Identify which cell holds the provided text, then report its [X, Y] central coordinate. 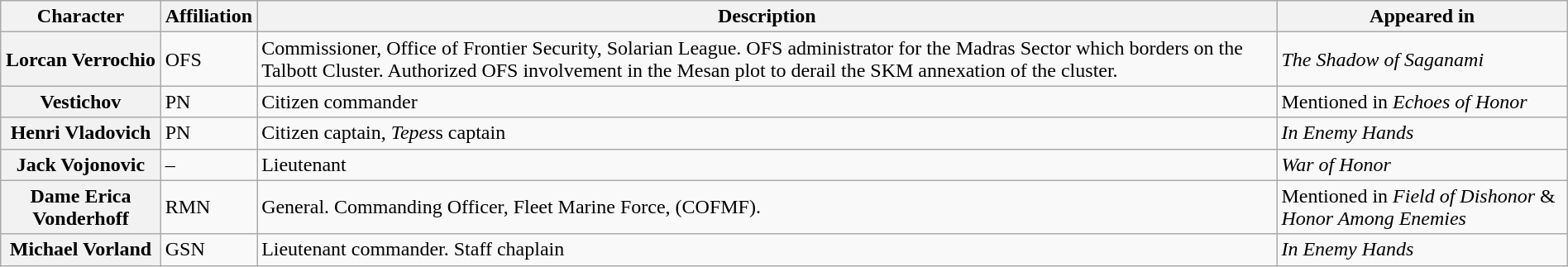
Vestichov [81, 102]
OFS [208, 60]
Affiliation [208, 17]
Michael Vorland [81, 250]
General. Commanding Officer, Fleet Marine Force, (COFMF). [767, 207]
RMN [208, 207]
Lieutenant commander. Staff chaplain [767, 250]
Henri Vladovich [81, 133]
War of Honor [1422, 164]
Lieutenant [767, 164]
Dame Erica Vonderhoff [81, 207]
– [208, 164]
Citizen commander [767, 102]
The Shadow of Saganami [1422, 60]
Character [81, 17]
Mentioned in Echoes of Honor [1422, 102]
Jack Vojonovic [81, 164]
Mentioned in Field of Dishonor & Honor Among Enemies [1422, 207]
GSN [208, 250]
Lorcan Verrochio [81, 60]
Description [767, 17]
Appeared in [1422, 17]
Citizen captain, Tepess captain [767, 133]
